Return [X, Y] of the center of cell containing provided text 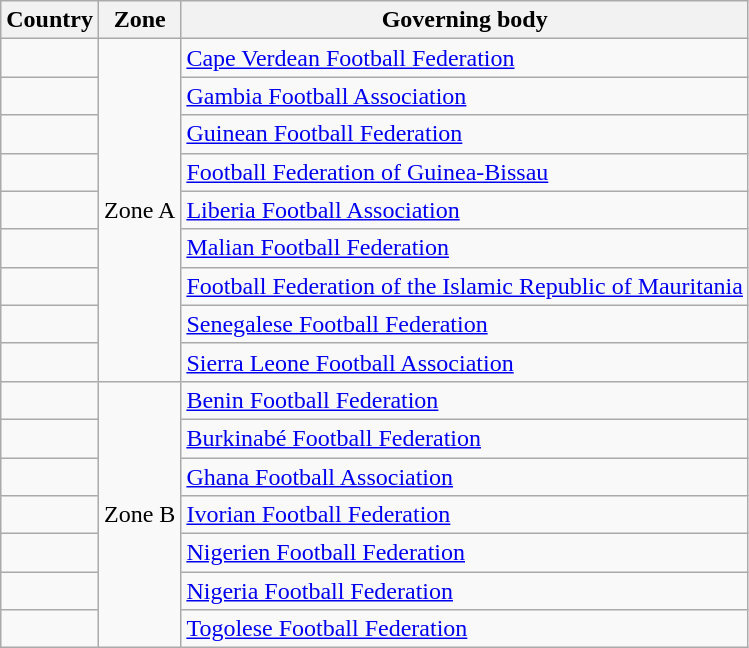
Football Federation of the Islamic Republic of Mauritania [465, 286]
Burkinabé Football Federation [465, 438]
Liberia Football Association [465, 210]
Football Federation of Guinea-Bissau [465, 172]
Gambia Football Association [465, 96]
Zone A [139, 210]
Governing body [465, 20]
Nigeria Football Federation [465, 591]
Zone B [139, 514]
Senegalese Football Federation [465, 324]
Togolese Football Federation [465, 629]
Malian Football Federation [465, 248]
Country [50, 20]
Sierra Leone Football Association [465, 362]
Cape Verdean Football Federation [465, 58]
Nigerien Football Federation [465, 553]
Guinean Football Federation [465, 134]
Benin Football Federation [465, 400]
Ivorian Football Federation [465, 515]
Zone [139, 20]
Ghana Football Association [465, 477]
